From the cell containing the given text, extract its center point as [x, y] coordinate. 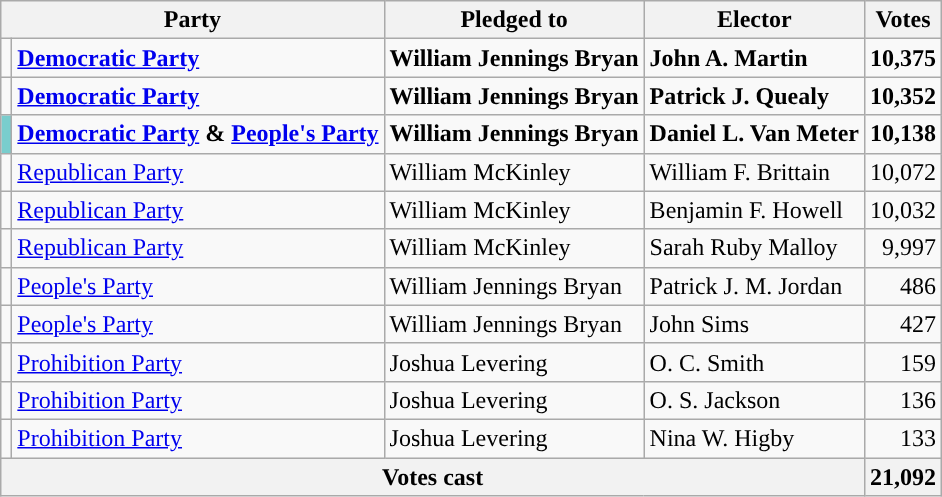
Nina W. Higby [754, 438]
O. S. Jackson [754, 400]
Pledged to [514, 20]
Benjamin F. Howell [754, 210]
10,032 [902, 210]
John A. Martin [754, 58]
O. C. Smith [754, 362]
486 [902, 286]
Votes [902, 20]
Patrick J. M. Jordan [754, 286]
Party [192, 20]
William F. Brittain [754, 172]
Votes cast [433, 477]
Elector [754, 20]
10,072 [902, 172]
10,138 [902, 134]
Democratic Party & People's Party [198, 134]
9,997 [902, 248]
Sarah Ruby Malloy [754, 248]
159 [902, 362]
10,352 [902, 96]
John Sims [754, 324]
21,092 [902, 477]
136 [902, 400]
10,375 [902, 58]
133 [902, 438]
427 [902, 324]
Daniel L. Van Meter [754, 134]
Patrick J. Quealy [754, 96]
